Detect which cell encompasses the target text, then output its (x, y) center coordinate. 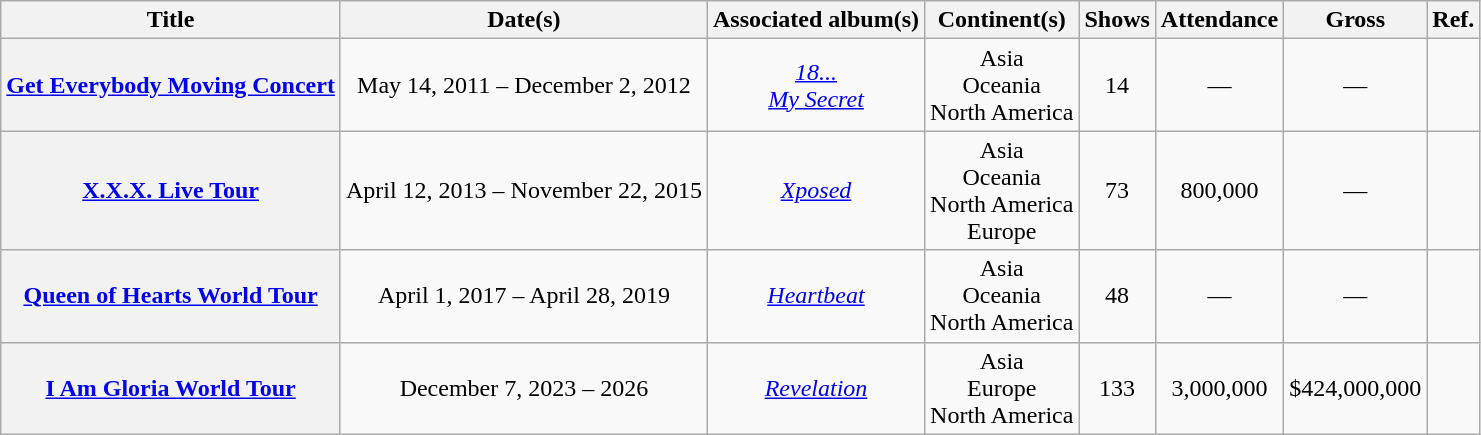
3,000,000 (1219, 388)
Queen of Hearts World Tour (171, 296)
AsiaOceaniaNorth AmericaEurope (1002, 190)
Ref. (1454, 20)
800,000 (1219, 190)
December 7, 2023 – 2026 (524, 388)
73 (1117, 190)
Continent(s) (1002, 20)
Revelation (816, 388)
14 (1117, 85)
AsiaEuropeNorth America (1002, 388)
Associated album(s) (816, 20)
$424,000,000 (1356, 388)
Shows (1117, 20)
I Am Gloria World Tour (171, 388)
Gross (1356, 20)
Attendance (1219, 20)
May 14, 2011 – December 2, 2012 (524, 85)
18...My Secret (816, 85)
April 12, 2013 – November 22, 2015 (524, 190)
Xposed (816, 190)
Title (171, 20)
X.X.X. Live Tour (171, 190)
April 1, 2017 – April 28, 2019 (524, 296)
Date(s) (524, 20)
133 (1117, 388)
48 (1117, 296)
Get Everybody Moving Concert (171, 85)
Heartbeat (816, 296)
